Pinpoint the cell where the given text exists, returning its [X, Y] midpoint coordinate. 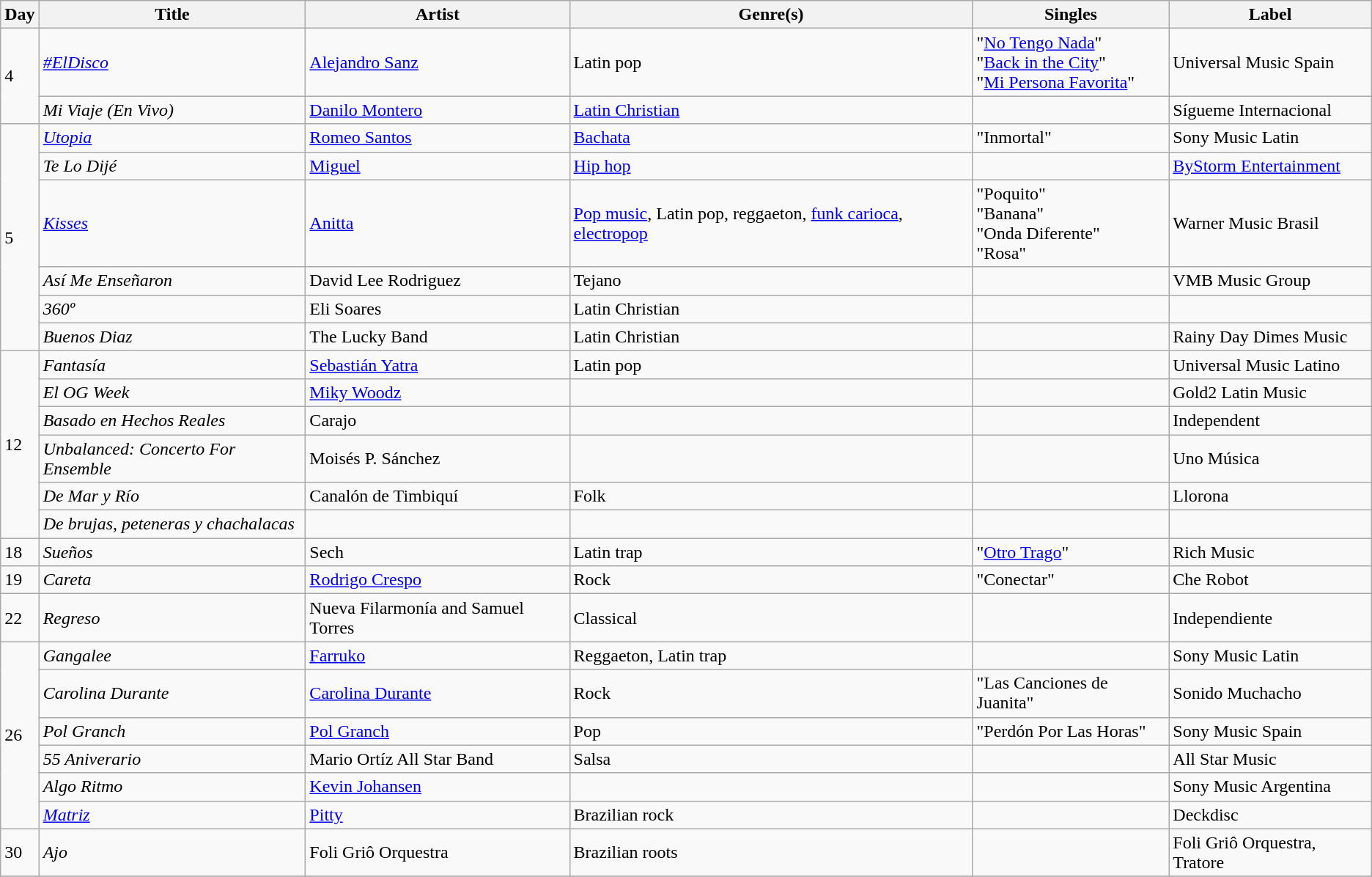
#ElDisco [172, 62]
Unbalanced: Concerto For Ensemble [172, 458]
Rainy Day Dimes Music [1270, 337]
Anitta [438, 223]
22 [20, 617]
De Mar y Río [172, 496]
"Poquito""Banana""Onda Diferente""Rosa" [1071, 223]
Singles [1071, 15]
Farruko [438, 656]
Universal Music Latino [1270, 364]
Title [172, 15]
Tejano [771, 281]
All Star Music [1270, 759]
Foli Griô Orquestra, Tratore [1270, 852]
Basado en Hechos Reales [172, 420]
Warner Music Brasil [1270, 223]
Kisses [172, 223]
12 [20, 444]
Moisés P. Sánchez [438, 458]
"Conectar" [1071, 580]
Rodrigo Crespo [438, 580]
Ajo [172, 852]
5 [20, 238]
360º [172, 309]
Regreso [172, 617]
ByStorm Entertainment [1270, 166]
Sueños [172, 552]
Pop music, Latin pop, reggaeton, funk carioca, electropop [771, 223]
Latin trap [771, 552]
"Inmortal" [1071, 138]
Miky Woodz [438, 392]
Folk [771, 496]
"Otro Trago" [1071, 552]
Reggaeton, Latin trap [771, 656]
The Lucky Band [438, 337]
Sebastián Yatra [438, 364]
19 [20, 580]
Sech [438, 552]
De brujas, peteneras y chachalacas [172, 524]
Nueva Filarmonía and Samuel Torres [438, 617]
Uno Música [1270, 458]
David Lee Rodriguez [438, 281]
Danilo Montero [438, 110]
55 Aniverario [172, 759]
Sony Music Spain [1270, 731]
Foli Griô Orquestra [438, 852]
18 [20, 552]
Miguel [438, 166]
Deckdisc [1270, 815]
VMB Music Group [1270, 281]
Salsa [771, 759]
Gangalee [172, 656]
"Perdón Por Las Horas" [1071, 731]
Che Robot [1270, 580]
Romeo Santos [438, 138]
Classical [771, 617]
Hip hop [771, 166]
Genre(s) [771, 15]
Rich Music [1270, 552]
"No Tengo Nada""Back in the City""Mi Persona Favorita" [1071, 62]
Careta [172, 580]
Fantasía [172, 364]
Algo Ritmo [172, 787]
26 [20, 735]
Independiente [1270, 617]
Independent [1270, 420]
Canalón de Timbiquí [438, 496]
30 [20, 852]
Pitty [438, 815]
Carajo [438, 420]
Bachata [771, 138]
Kevin Johansen [438, 787]
Matriz [172, 815]
Pop [771, 731]
Sony Music Argentina [1270, 787]
Universal Music Spain [1270, 62]
Day [20, 15]
"Las Canciones de Juanita" [1071, 694]
Gold2 Latin Music [1270, 392]
Te Lo Dijé [172, 166]
Brazilian rock [771, 815]
Llorona [1270, 496]
Mi Viaje (En Vivo) [172, 110]
Utopia [172, 138]
Brazilian roots [771, 852]
Así Me Enseñaron [172, 281]
Label [1270, 15]
Artist [438, 15]
Buenos Diaz [172, 337]
El OG Week [172, 392]
Alejandro Sanz [438, 62]
Sígueme Internacional [1270, 110]
4 [20, 76]
Sonido Muchacho [1270, 694]
Eli Soares [438, 309]
Mario Ortíz All Star Band [438, 759]
